Locate the cell with the specified text and output its [x, y] center coordinate. 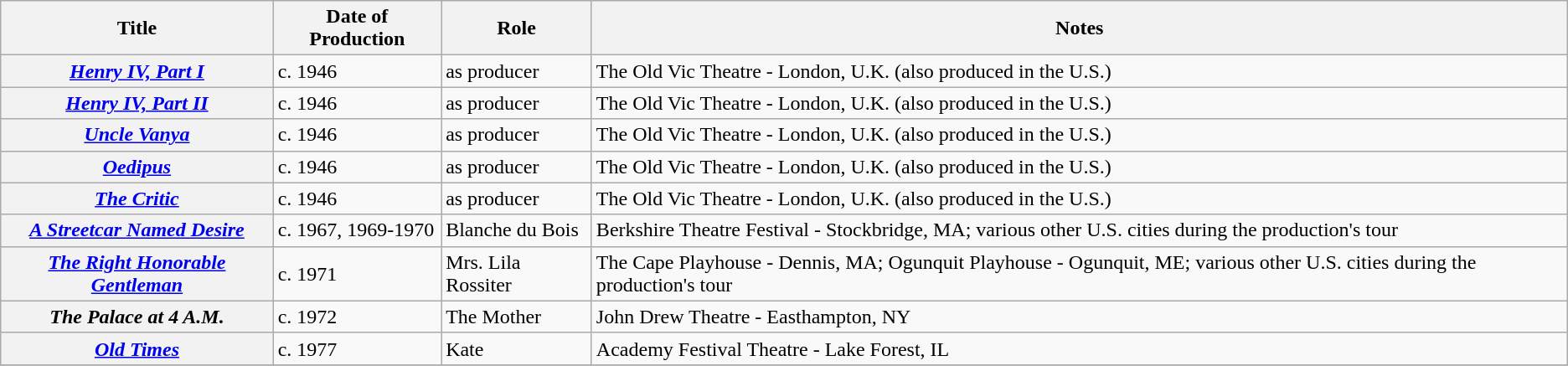
John Drew Theatre - Easthampton, NY [1079, 317]
Mrs. Lila Rossiter [517, 273]
Title [137, 28]
The Right Honorable Gentleman [137, 273]
Berkshire Theatre Festival - Stockbridge, MA; various other U.S. cities during the production's tour [1079, 230]
Henry IV, Part I [137, 71]
Henry IV, Part II [137, 103]
A Streetcar Named Desire [137, 230]
The Palace at 4 A.M. [137, 317]
Role [517, 28]
c. 1971 [357, 273]
The Mother [517, 317]
c. 1977 [357, 348]
Uncle Vanya [137, 135]
Oedipus [137, 167]
Blanche du Bois [517, 230]
Kate [517, 348]
Old Times [137, 348]
Date of Production [357, 28]
The Cape Playhouse - Dennis, MA; Ogunquit Playhouse - Ogunquit, ME; various other U.S. cities during the production's tour [1079, 273]
Notes [1079, 28]
The Critic [137, 198]
Academy Festival Theatre - Lake Forest, IL [1079, 348]
c. 1972 [357, 317]
c. 1967, 1969-1970 [357, 230]
